Output the (X, Y) coordinate of the center of the cell containing the given text.  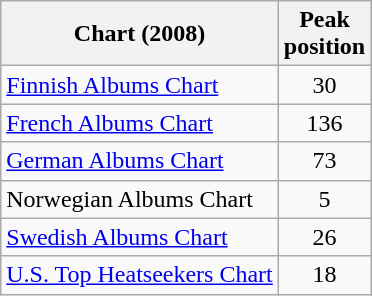
U.S. Top Heatseekers Chart (140, 275)
5 (324, 199)
136 (324, 123)
German Albums Chart (140, 161)
Finnish Albums Chart (140, 85)
30 (324, 85)
26 (324, 237)
Norwegian Albums Chart (140, 199)
French Albums Chart (140, 123)
73 (324, 161)
Swedish Albums Chart (140, 237)
Peakposition (324, 34)
Chart (2008) (140, 34)
18 (324, 275)
